Extract the (x, y) coordinate from the center of the cell holding the provided text.  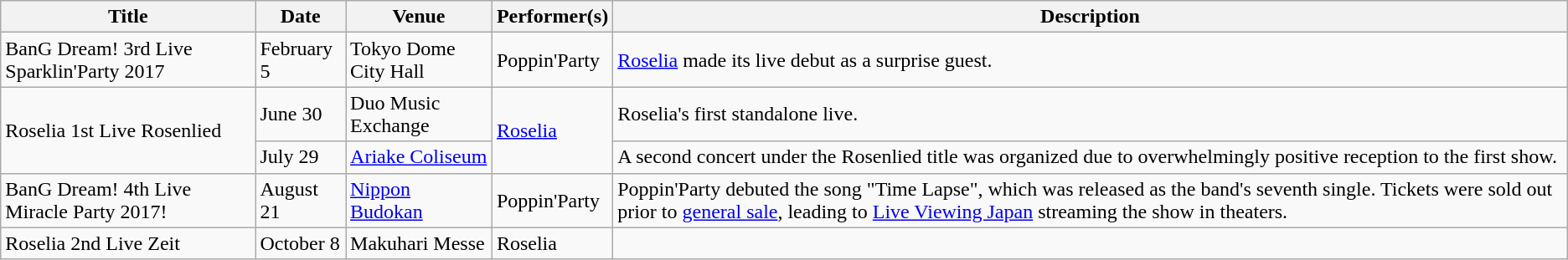
June 30 (301, 114)
Roselia's first standalone live. (1091, 114)
Duo Music Exchange (419, 114)
Makuhari Messe (419, 243)
Title (128, 17)
Nippon Budokan (419, 201)
Tokyo Dome City Hall (419, 60)
Roselia made its live debut as a surprise guest. (1091, 60)
Description (1091, 17)
August 21 (301, 201)
Roselia 2nd Live Zeit (128, 243)
BanG Dream! 4th Live Miracle Party 2017! (128, 201)
Ariake Coliseum (419, 157)
February 5 (301, 60)
Venue (419, 17)
BanG Dream! 3rd Live Sparklin'Party 2017 (128, 60)
A second concert under the Rosenlied title was organized due to overwhelmingly positive reception to the first show. (1091, 157)
October 8 (301, 243)
July 29 (301, 157)
Roselia 1st Live Rosenlied (128, 130)
Date (301, 17)
Performer(s) (552, 17)
